Capture the cell that displays the provided text and extract its [x, y] central coordinate. 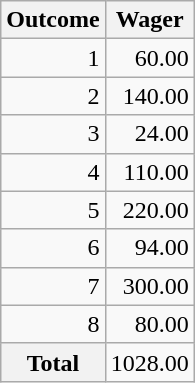
80.00 [150, 324]
5 [53, 210]
Wager [150, 20]
300.00 [150, 286]
Total [53, 362]
140.00 [150, 96]
6 [53, 248]
94.00 [150, 248]
Outcome [53, 20]
60.00 [150, 58]
8 [53, 324]
1028.00 [150, 362]
24.00 [150, 134]
110.00 [150, 172]
3 [53, 134]
7 [53, 286]
220.00 [150, 210]
2 [53, 96]
1 [53, 58]
4 [53, 172]
